Output the (x, y) coordinate of the center of the cell containing the given text.  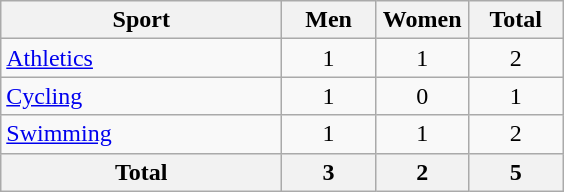
0 (422, 96)
3 (329, 172)
Sport (142, 20)
Athletics (142, 58)
Women (422, 20)
Swimming (142, 134)
Cycling (142, 96)
Men (329, 20)
5 (516, 172)
